Output the [x, y] coordinate of the center of the cell containing the given text.  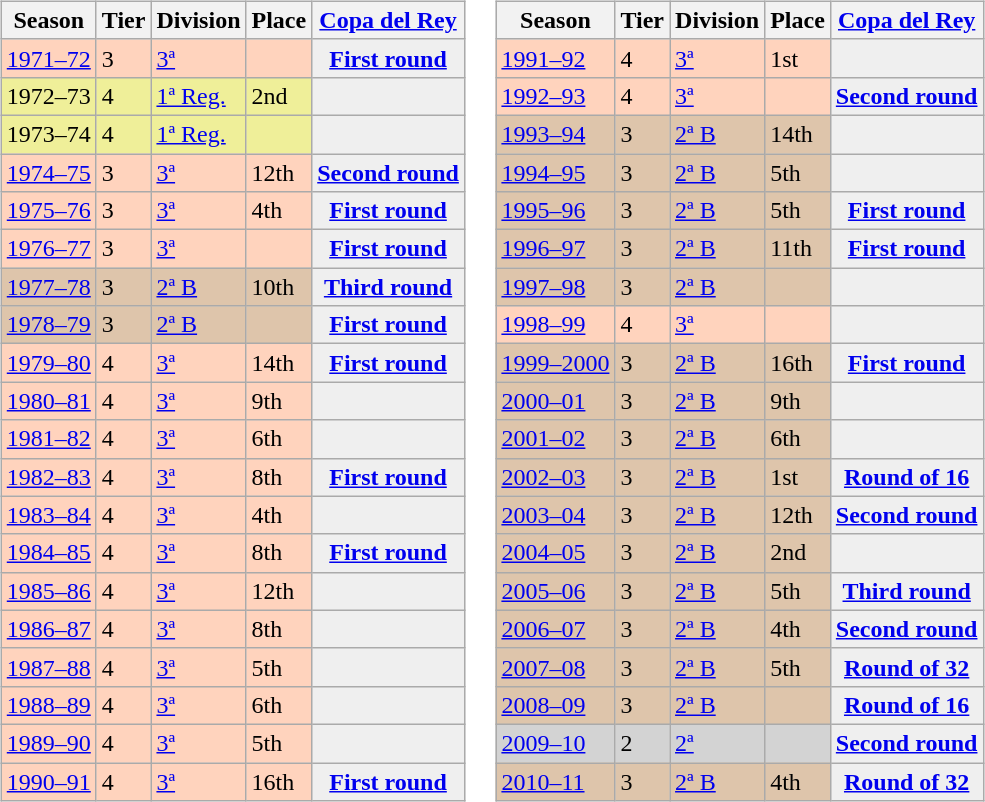
2 [642, 743]
1991–92 [556, 58]
10th [279, 287]
1971–72 [48, 58]
1999–2000 [556, 363]
1990–91 [48, 781]
2005–06 [556, 591]
2002–03 [556, 477]
2001–02 [556, 439]
2000–01 [556, 401]
2010–11 [556, 781]
1978–79 [48, 325]
2009–10 [556, 743]
1992–93 [556, 96]
1984–85 [48, 553]
2007–08 [556, 667]
2ª [718, 743]
1997–98 [556, 287]
1985–86 [48, 591]
1986–87 [48, 629]
1976–77 [48, 249]
2004–05 [556, 553]
1996–97 [556, 249]
1979–80 [48, 363]
1989–90 [48, 743]
1983–84 [48, 515]
1974–75 [48, 173]
1980–81 [48, 401]
1994–95 [556, 173]
1977–78 [48, 287]
2006–07 [556, 629]
11th [798, 249]
1975–76 [48, 211]
2008–09 [556, 705]
1993–94 [556, 134]
1988–89 [48, 705]
2003–04 [556, 515]
1972–73 [48, 96]
1973–74 [48, 134]
1995–96 [556, 211]
1982–83 [48, 477]
1981–82 [48, 439]
1998–99 [556, 325]
1987–88 [48, 667]
